Output the [x, y] coordinate of the center of the cell containing the given text.  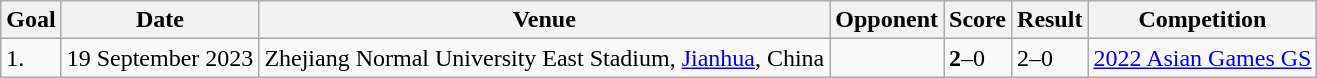
Competition [1202, 20]
Venue [544, 20]
1. [31, 58]
Date [160, 20]
Opponent [887, 20]
19 September 2023 [160, 58]
Score [978, 20]
Zhejiang Normal University East Stadium, Jianhua, China [544, 58]
2022 Asian Games GS [1202, 58]
Goal [31, 20]
Result [1050, 20]
